Search for the cell housing the specified text and yield its [X, Y] center coordinate. 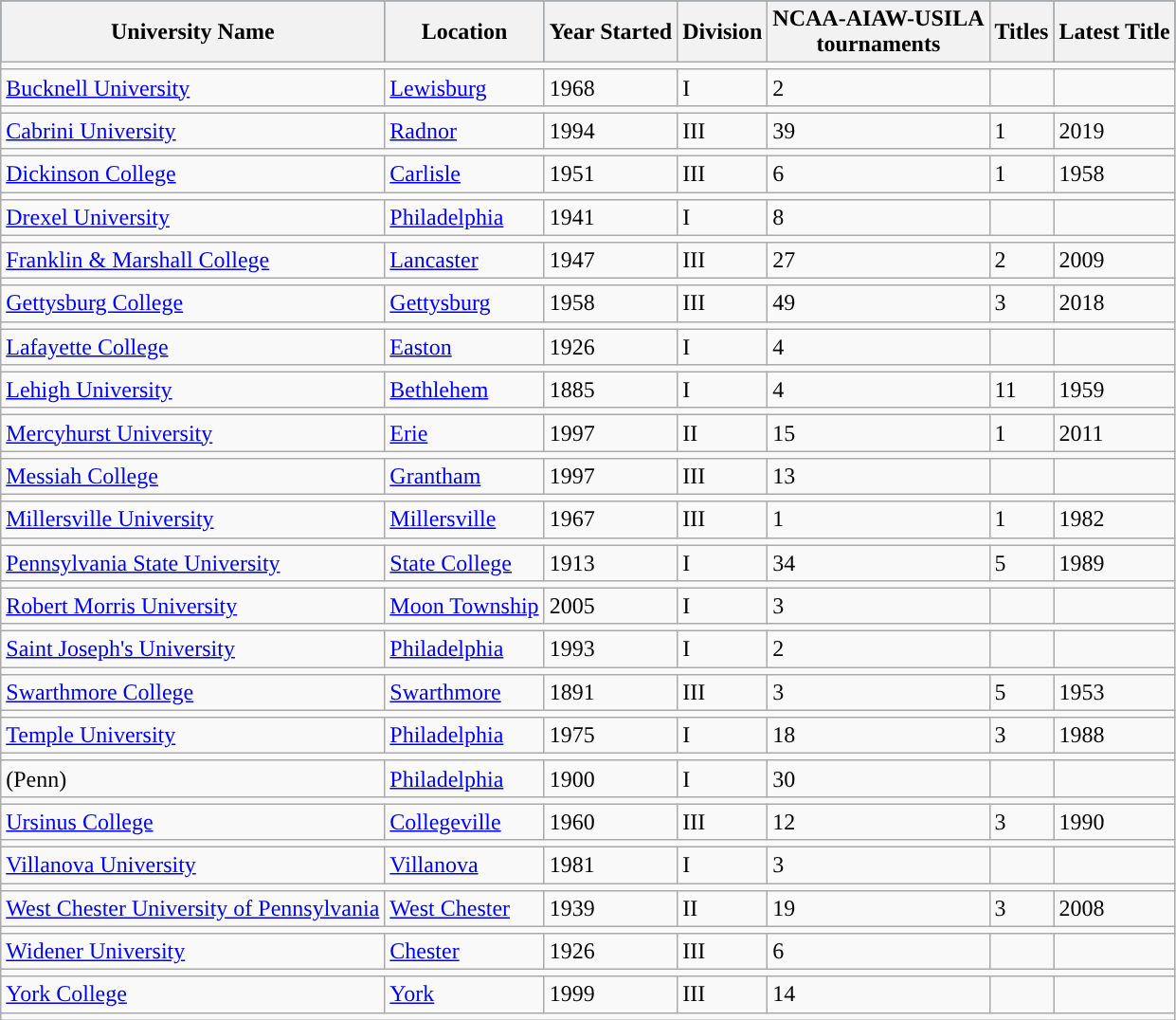
1953 [1114, 692]
2008 [1114, 908]
2011 [1114, 433]
11 [1022, 390]
(Penn) [193, 778]
University Name [193, 32]
18 [878, 736]
Villanova [464, 865]
Latest Title [1114, 32]
Villanova University [193, 865]
34 [878, 562]
1988 [1114, 736]
York College [193, 994]
1999 [610, 994]
Chester [464, 952]
Millersville [464, 519]
1913 [610, 562]
Gettysburg College [193, 303]
Dickinson College [193, 173]
Swarthmore College [193, 692]
Carlisle [464, 173]
1885 [610, 390]
39 [878, 131]
Pennsylvania State University [193, 562]
27 [878, 261]
14 [878, 994]
1951 [610, 173]
Franklin & Marshall College [193, 261]
2019 [1114, 131]
Easton [464, 347]
Erie [464, 433]
Grantham [464, 476]
Robert Morris University [193, 606]
49 [878, 303]
Radnor [464, 131]
Location [464, 32]
1981 [610, 865]
1990 [1114, 822]
1989 [1114, 562]
1994 [610, 131]
1900 [610, 778]
Titles [1022, 32]
Drexel University [193, 217]
Division [722, 32]
2018 [1114, 303]
Gettysburg [464, 303]
Lewisburg [464, 87]
West Chester University of Pennsylvania [193, 908]
1959 [1114, 390]
19 [878, 908]
1960 [610, 822]
1993 [610, 649]
West Chester [464, 908]
Swarthmore [464, 692]
Bucknell University [193, 87]
2005 [610, 606]
Mercyhurst University [193, 433]
Moon Township [464, 606]
Ursinus College [193, 822]
15 [878, 433]
12 [878, 822]
1891 [610, 692]
8 [878, 217]
Lafayette College [193, 347]
1939 [610, 908]
Cabrini University [193, 131]
1975 [610, 736]
13 [878, 476]
Temple University [193, 736]
Messiah College [193, 476]
1947 [610, 261]
State College [464, 562]
Lehigh University [193, 390]
1968 [610, 87]
Collegeville [464, 822]
York [464, 994]
1941 [610, 217]
Widener University [193, 952]
NCAA-AIAW-USILA tournaments [878, 32]
Bethlehem [464, 390]
Lancaster [464, 261]
Year Started [610, 32]
30 [878, 778]
Millersville University [193, 519]
1967 [610, 519]
Saint Joseph's University [193, 649]
2009 [1114, 261]
1982 [1114, 519]
